Output the [x, y] coordinate of the center of the cell containing the given text.  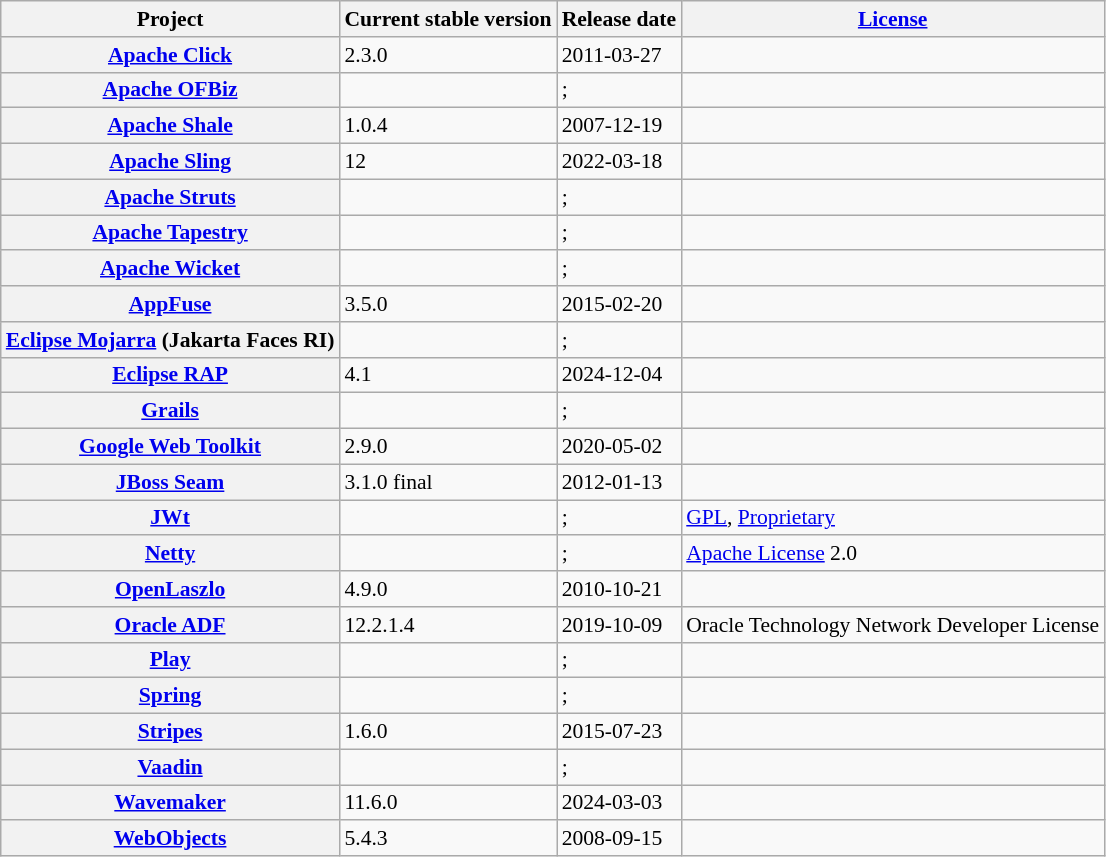
4.1 [448, 375]
2022-03-18 [620, 162]
Eclipse RAP [170, 375]
5.4.3 [448, 839]
Vaadin [170, 767]
2010-10-21 [620, 589]
Apache Shale [170, 126]
Stripes [170, 732]
Apache Tapestry [170, 233]
2007-12-19 [620, 126]
Eclipse Mojarra (Jakarta Faces RI) [170, 340]
Spring [170, 696]
2.9.0 [448, 447]
Apache Sling [170, 162]
2008-09-15 [620, 839]
11.6.0 [448, 803]
2012-01-13 [620, 482]
Current stable version [448, 19]
12.2.1.4 [448, 625]
License [892, 19]
Apache Wicket [170, 269]
1.6.0 [448, 732]
Release date [620, 19]
4.9.0 [448, 589]
2019-10-09 [620, 625]
Oracle ADF [170, 625]
2020-05-02 [620, 447]
2024-12-04 [620, 375]
AppFuse [170, 304]
2.3.0 [448, 55]
Apache Struts [170, 197]
12 [448, 162]
1.0.4 [448, 126]
Apache License 2.0 [892, 554]
2024-03-03 [620, 803]
2011-03-27 [620, 55]
Google Web Toolkit [170, 447]
2015-07-23 [620, 732]
JWt [170, 518]
GPL, Proprietary [892, 518]
Oracle Technology Network Developer License [892, 625]
Apache OFBiz [170, 90]
OpenLaszlo [170, 589]
WebObjects [170, 839]
Project [170, 19]
2015-02-20 [620, 304]
Apache Click [170, 55]
Netty [170, 554]
3.5.0 [448, 304]
Grails [170, 411]
JBoss Seam [170, 482]
Wavemaker [170, 803]
Play [170, 660]
3.1.0 final [448, 482]
